Capture the cell that displays the provided text and extract its (X, Y) central coordinate. 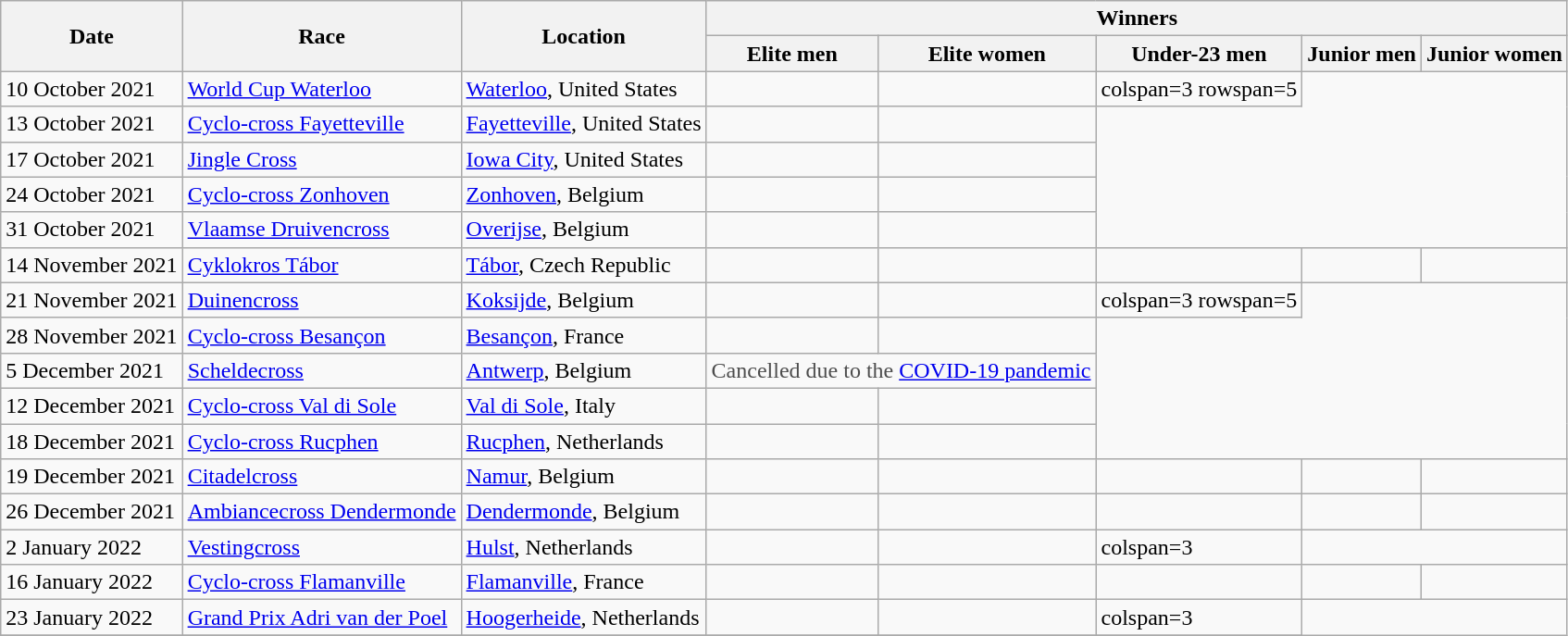
Val di Sole, Italy (583, 405)
Duinencross (322, 300)
Antwerp, Belgium (583, 370)
Elite men (792, 54)
Iowa City, United States (583, 159)
10 October 2021 (92, 89)
Fayetteville, United States (583, 124)
Elite women (987, 54)
Date (92, 36)
Junior women (1494, 54)
Koksijde, Belgium (583, 300)
Besançon, France (583, 335)
Location (583, 36)
Flamanville, France (583, 582)
Cyclo-cross Val di Sole (322, 405)
26 December 2021 (92, 512)
21 November 2021 (92, 300)
Overijse, Belgium (583, 230)
28 November 2021 (92, 335)
13 October 2021 (92, 124)
Tábor, Czech Republic (583, 265)
Hulst, Netherlands (583, 547)
Scheldecross (322, 370)
23 January 2022 (92, 617)
Race (322, 36)
Cyclo-cross Zonhoven (322, 194)
Jingle Cross (322, 159)
Cyclo-cross Rucphen (322, 442)
Vlaamse Druivencross (322, 230)
5 December 2021 (92, 370)
Dendermonde, Belgium (583, 512)
31 October 2021 (92, 230)
12 December 2021 (92, 405)
Cyclo-cross Fayetteville (322, 124)
19 December 2021 (92, 477)
17 October 2021 (92, 159)
Rucphen, Netherlands (583, 442)
Grand Prix Adri van der Poel (322, 617)
Namur, Belgium (583, 477)
Hoogerheide, Netherlands (583, 617)
Citadelcross (322, 477)
Junior men (1363, 54)
Waterloo, United States (583, 89)
Cyklokros Tábor (322, 265)
Cyclo-cross Flamanville (322, 582)
16 January 2022 (92, 582)
World Cup Waterloo (322, 89)
Winners (1137, 19)
Cancelled due to the COVID-19 pandemic (902, 370)
2 January 2022 (92, 547)
Under-23 men (1200, 54)
24 October 2021 (92, 194)
Ambiancecross Dendermonde (322, 512)
Vestingcross (322, 547)
14 November 2021 (92, 265)
18 December 2021 (92, 442)
Zonhoven, Belgium (583, 194)
Cyclo-cross Besançon (322, 335)
